Determine the [X, Y] coordinate at the center of the cell enclosing the given text.  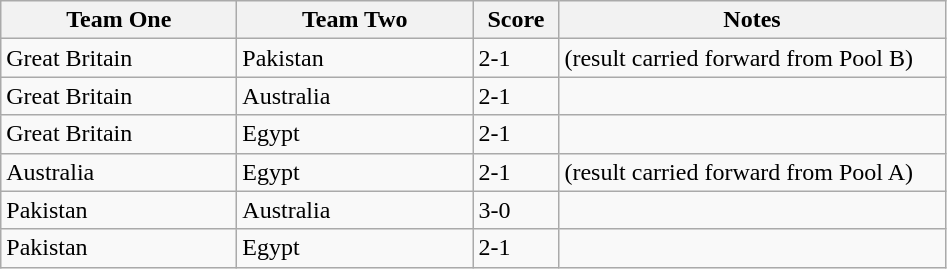
3-0 [516, 210]
Score [516, 20]
(result carried forward from Pool B) [752, 58]
Team Two [355, 20]
Notes [752, 20]
Team One [119, 20]
(result carried forward from Pool A) [752, 172]
